Scan for the cell matching the given text and deliver its (X, Y) coordinate at center. 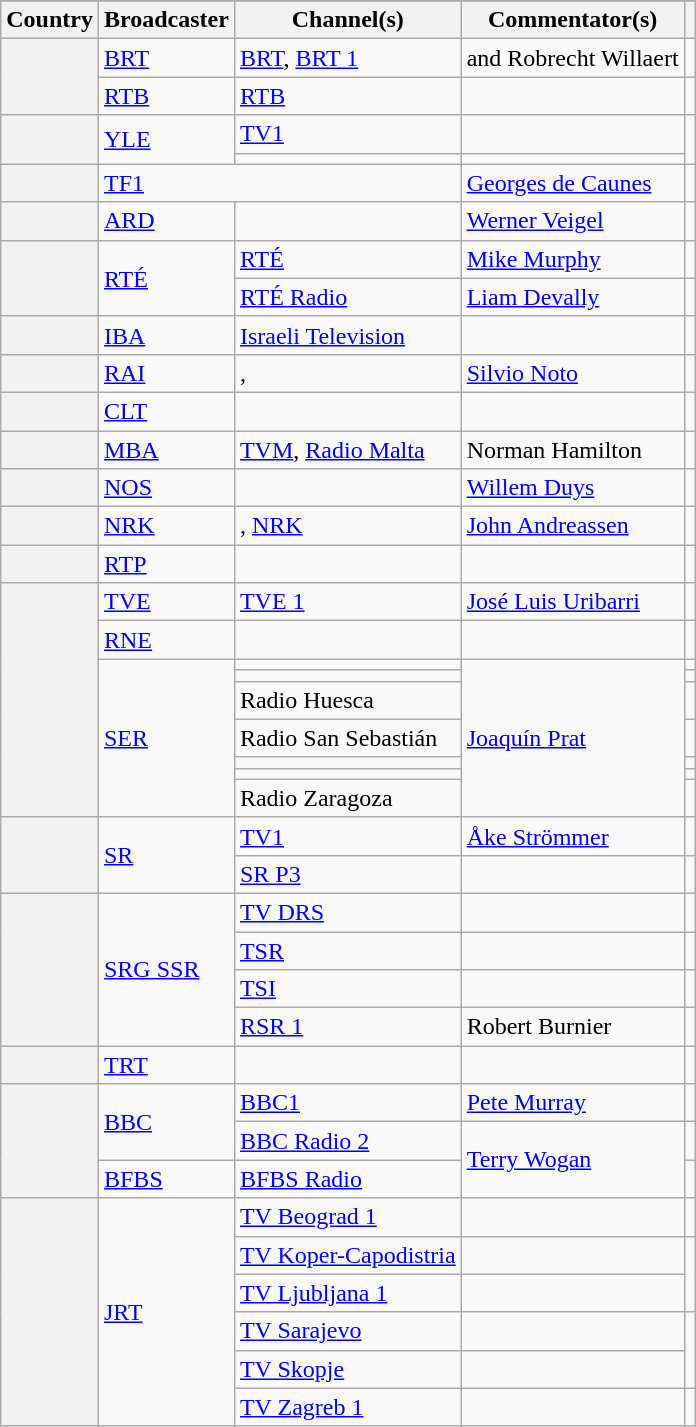
BRT (166, 58)
BFBS Radio (348, 1179)
Broadcaster (166, 20)
and Robrecht Willaert (572, 58)
Channel(s) (348, 20)
Silvio Noto (572, 373)
RAI (166, 373)
, NRK (348, 526)
Georges de Caunes (572, 183)
TV Zagreb 1 (348, 1407)
SR (166, 855)
, (348, 373)
Radio Huesca (348, 700)
Werner Veigel (572, 221)
ARD (166, 221)
Pete Murray (572, 1103)
JRT (166, 1312)
SER (166, 738)
Liam Devally (572, 297)
RTÉ Radio (348, 297)
Joaquín Prat (572, 738)
TSI (348, 989)
Mike Murphy (572, 259)
Åke Strömmer (572, 836)
TSR (348, 951)
MBA (166, 449)
Radio San Sebastián (348, 738)
BBC1 (348, 1103)
RNE (166, 640)
IBA (166, 335)
TVM, Radio Malta (348, 449)
NOS (166, 488)
BRT, BRT 1 (348, 58)
TV DRS (348, 912)
TF1 (280, 183)
TRT (166, 1065)
TV Beograd 1 (348, 1217)
Norman Hamilton (572, 449)
Israeli Television (348, 335)
SRG SSR (166, 969)
Willem Duys (572, 488)
TV Skopje (348, 1369)
TV Ljubljana 1 (348, 1293)
Terry Wogan (572, 1160)
José Luis Uribarri (572, 602)
John Andreassen (572, 526)
Robert Burnier (572, 1027)
RSR 1 (348, 1027)
CLT (166, 411)
BFBS (166, 1179)
BBC Radio 2 (348, 1141)
TVE (166, 602)
Country (50, 20)
Radio Zaragoza (348, 798)
RTP (166, 564)
NRK (166, 526)
TV Sarajevo (348, 1331)
Commentator(s) (572, 20)
TV Koper-Capodistria (348, 1255)
SR P3 (348, 874)
YLE (166, 140)
TVE 1 (348, 602)
BBC (166, 1122)
